Locate the cell with the specified text and output its (x, y) center coordinate. 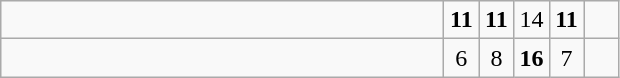
6 (462, 58)
16 (532, 58)
7 (566, 58)
8 (496, 58)
14 (532, 20)
